For the text-containing cell, return its midpoint in [x, y] coordinate format. 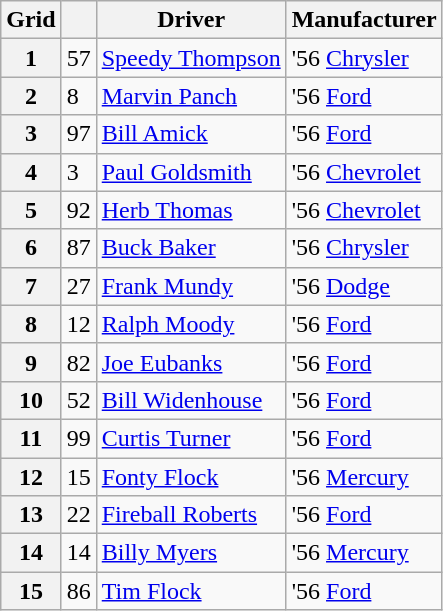
92 [78, 210]
5 [31, 210]
Frank Mundy [191, 286]
7 [31, 286]
13 [31, 515]
82 [78, 362]
22 [78, 515]
11 [31, 438]
Marvin Panch [191, 96]
Buck Baker [191, 248]
9 [31, 362]
87 [78, 248]
Fonty Flock [191, 477]
52 [78, 400]
Driver [191, 20]
Paul Goldsmith [191, 172]
Herb Thomas [191, 210]
Bill Amick [191, 134]
Curtis Turner [191, 438]
Speedy Thompson [191, 58]
Fireball Roberts [191, 515]
97 [78, 134]
10 [31, 400]
27 [78, 286]
Bill Widenhouse [191, 400]
99 [78, 438]
1 [31, 58]
Ralph Moody [191, 324]
Tim Flock [191, 591]
4 [31, 172]
Grid [31, 20]
Manufacturer [364, 20]
Joe Eubanks [191, 362]
2 [31, 96]
6 [31, 248]
'56 Dodge [364, 286]
57 [78, 58]
86 [78, 591]
Billy Myers [191, 553]
